Locate the cell with the specified text and output its [X, Y] center coordinate. 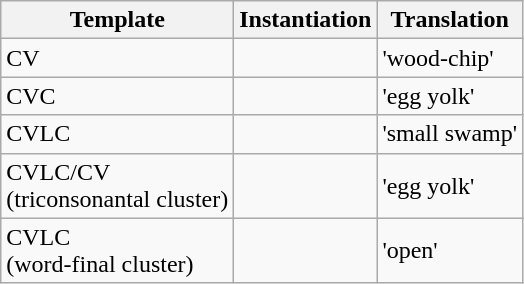
Instantiation [306, 20]
CVLC/CV(triconsonantal cluster) [118, 186]
Template [118, 20]
CV [118, 58]
Translation [450, 20]
CVLC [118, 134]
CVLC(word-final cluster) [118, 250]
'open' [450, 250]
'small swamp' [450, 134]
CVC [118, 96]
'wood-chip' [450, 58]
